Find where the given text appears and provide that cell's center as (x, y) coordinate. 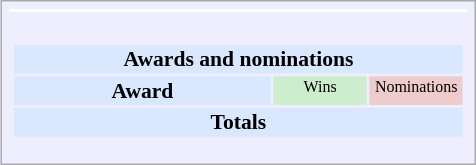
Awards and nominations (238, 59)
Wins (320, 90)
Award (142, 90)
Awards and nominations Award Wins Nominations Totals (239, 80)
Nominations (416, 90)
Totals (238, 122)
